For the text-containing cell, return its midpoint in (x, y) coordinate format. 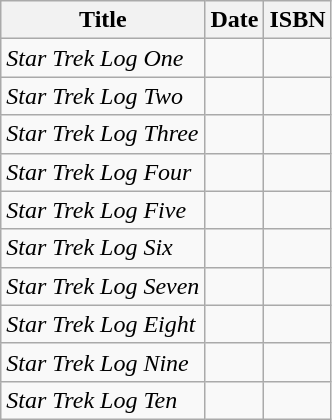
Star Trek Log Five (103, 210)
Star Trek Log Four (103, 172)
Star Trek Log One (103, 58)
Star Trek Log Ten (103, 400)
Star Trek Log Three (103, 134)
ISBN (298, 20)
Star Trek Log Six (103, 248)
Star Trek Log Seven (103, 286)
Star Trek Log Two (103, 96)
Title (103, 20)
Star Trek Log Eight (103, 324)
Star Trek Log Nine (103, 362)
Date (234, 20)
